Capture the cell that displays the provided text and extract its [x, y] central coordinate. 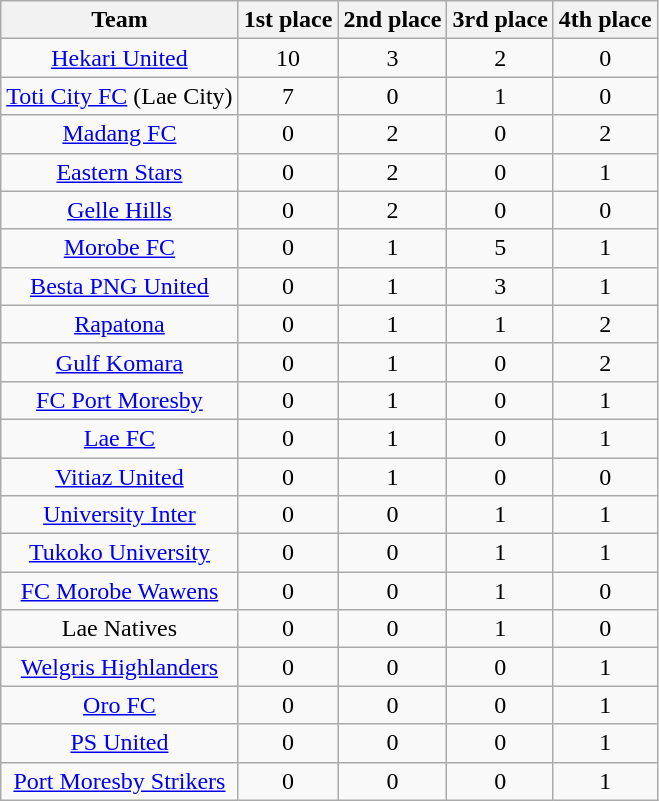
Tukoko University [120, 553]
7 [288, 96]
3rd place [500, 20]
Morobe FC [120, 248]
4th place [605, 20]
Welgris Highlanders [120, 667]
2nd place [392, 20]
1st place [288, 20]
FC Morobe Wawens [120, 591]
Madang FC [120, 134]
FC Port Moresby [120, 400]
Eastern Stars [120, 172]
Besta PNG United [120, 286]
5 [500, 248]
10 [288, 58]
Port Moresby Strikers [120, 781]
PS United [120, 743]
Vitiaz United [120, 477]
Hekari United [120, 58]
Oro FC [120, 705]
Lae FC [120, 438]
Gelle Hills [120, 210]
University Inter [120, 515]
Team [120, 20]
Rapatona [120, 324]
Lae Natives [120, 629]
Gulf Komara [120, 362]
Toti City FC (Lae City) [120, 96]
